Detect which cell encompasses the target text, then output its [X, Y] center coordinate. 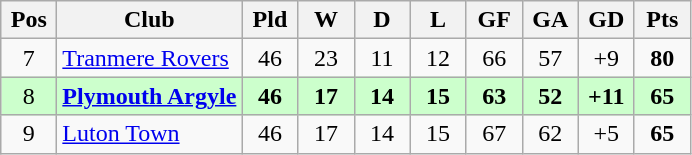
Pts [662, 20]
GD [606, 20]
Pos [29, 20]
Tranmere Rovers [150, 58]
Pld [270, 20]
D [382, 20]
+5 [606, 134]
Plymouth Argyle [150, 96]
9 [29, 134]
12 [438, 58]
23 [326, 58]
W [326, 20]
8 [29, 96]
Club [150, 20]
52 [550, 96]
62 [550, 134]
11 [382, 58]
63 [494, 96]
80 [662, 58]
L [438, 20]
+11 [606, 96]
GF [494, 20]
GA [550, 20]
+9 [606, 58]
57 [550, 58]
66 [494, 58]
67 [494, 134]
Luton Town [150, 134]
7 [29, 58]
